Locate the cell with the specified text and output its [X, Y] center coordinate. 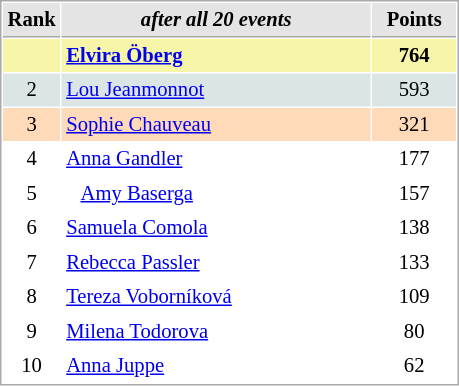
157 [414, 194]
321 [414, 124]
10 [32, 366]
138 [414, 228]
7 [32, 262]
Sophie Chauveau [216, 124]
Amy Baserga [216, 194]
109 [414, 296]
593 [414, 90]
3 [32, 124]
Points [414, 20]
80 [414, 332]
5 [32, 194]
Elvira Öberg [216, 56]
62 [414, 366]
Tereza Voborníková [216, 296]
6 [32, 228]
133 [414, 262]
8 [32, 296]
2 [32, 90]
Anna Juppe [216, 366]
764 [414, 56]
Rebecca Passler [216, 262]
after all 20 events [216, 20]
177 [414, 158]
Milena Todorova [216, 332]
Samuela Comola [216, 228]
Anna Gandler [216, 158]
Rank [32, 20]
4 [32, 158]
Lou Jeanmonnot [216, 90]
9 [32, 332]
